Output the [x, y] coordinate of the center of the cell containing the given text.  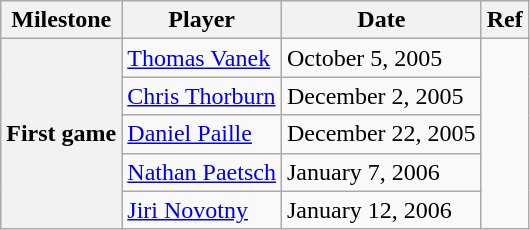
December 2, 2005 [381, 96]
Chris Thorburn [202, 96]
January 12, 2006 [381, 210]
October 5, 2005 [381, 58]
Milestone [62, 20]
Player [202, 20]
Thomas Vanek [202, 58]
December 22, 2005 [381, 134]
Jiri Novotny [202, 210]
Daniel Paille [202, 134]
Nathan Paetsch [202, 172]
January 7, 2006 [381, 172]
Ref [504, 20]
First game [62, 134]
Date [381, 20]
